Search for the cell housing the specified text and yield its (X, Y) center coordinate. 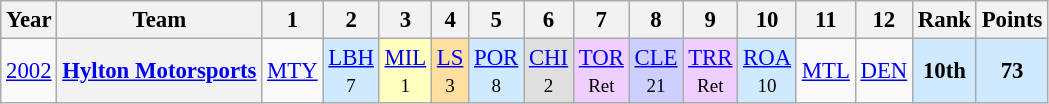
6 (549, 20)
Hylton Motorsports (160, 72)
Rank (945, 20)
2002 (29, 72)
4 (450, 20)
10th (945, 72)
LS3 (450, 72)
Points (1012, 20)
LBH7 (351, 72)
3 (405, 20)
12 (884, 20)
10 (768, 20)
2 (351, 20)
ROA10 (768, 72)
7 (601, 20)
Year (29, 20)
MTL (826, 72)
9 (710, 20)
11 (826, 20)
1 (292, 20)
5 (496, 20)
CHI2 (549, 72)
TRRRet (710, 72)
73 (1012, 72)
DEN (884, 72)
CLE21 (656, 72)
8 (656, 20)
MIL1 (405, 72)
Team (160, 20)
POR8 (496, 72)
MTY (292, 72)
TORRet (601, 72)
